Detect which cell encompasses the target text, then output its (x, y) center coordinate. 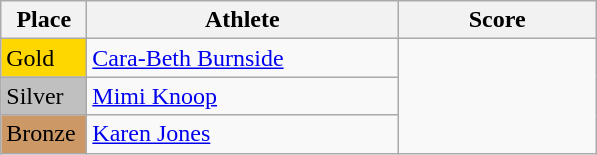
Athlete (242, 20)
Karen Jones (242, 134)
Cara-Beth Burnside (242, 58)
Bronze (44, 134)
Gold (44, 58)
Silver (44, 96)
Mimi Knoop (242, 96)
Place (44, 20)
Score (498, 20)
